Extract the (x, y) coordinate from the center of the cell holding the provided text.  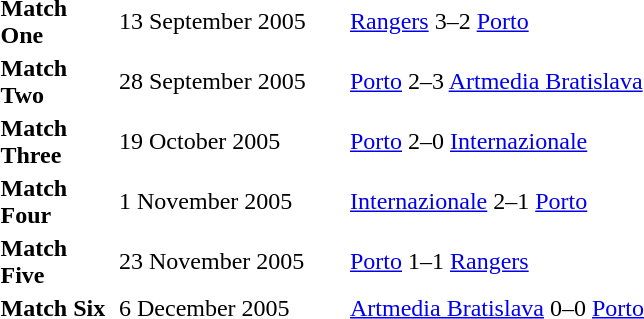
23 November 2005 (232, 262)
1 November 2005 (232, 202)
28 September 2005 (232, 82)
19 October 2005 (232, 142)
